Pinpoint the cell where the given text exists, returning its [X, Y] midpoint coordinate. 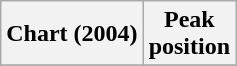
Chart (2004) [72, 34]
Peakposition [189, 34]
